Search for the cell housing the specified text and yield its (x, y) center coordinate. 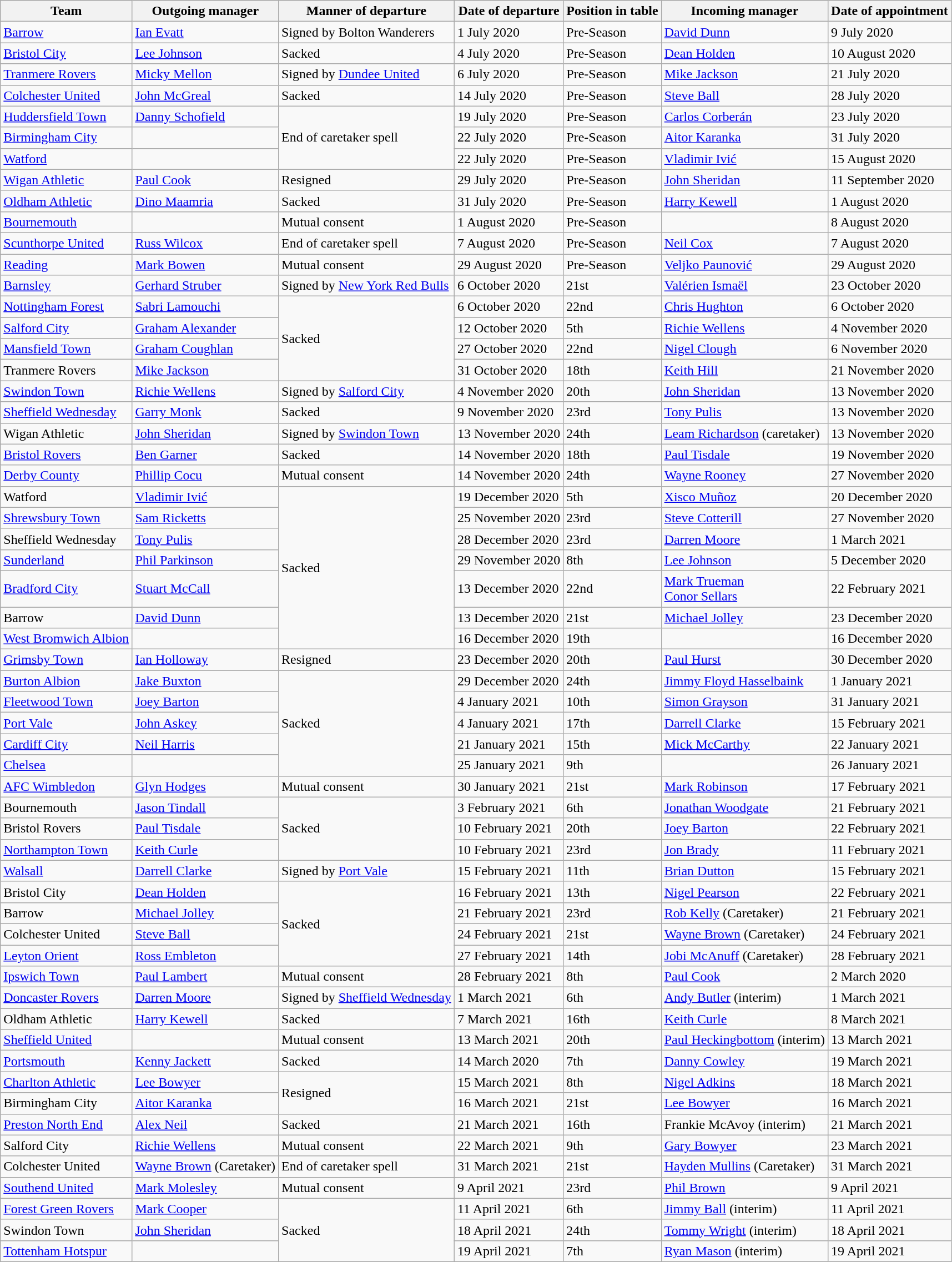
Scunthorpe United (67, 243)
Jon Brady (744, 850)
Paul Heckingbottom (interim) (744, 1040)
Leam Richardson (caretaker) (744, 433)
17 February 2021 (890, 786)
Danny Cowley (744, 1061)
30 January 2021 (508, 786)
Veljko Paunović (744, 265)
Team (67, 11)
Hayden Mullins (Caretaker) (744, 1167)
Graham Coughlan (205, 349)
15 August 2020 (890, 159)
Mick McCarthy (744, 744)
8 March 2021 (890, 1019)
15 March 2021 (508, 1082)
15th (612, 744)
29 December 2020 (508, 681)
Burton Albion (67, 681)
18 March 2021 (890, 1082)
Signed by Port Vale (366, 871)
23 July 2020 (890, 117)
Valérien Ismaël (744, 286)
Northampton Town (67, 850)
Preston North End (67, 1124)
Portsmouth (67, 1061)
Gary Bowyer (744, 1145)
10 August 2020 (890, 53)
19th (612, 639)
19 November 2020 (890, 455)
27 February 2021 (508, 955)
Charlton Athletic (67, 1082)
Kenny Jackett (205, 1061)
13th (612, 892)
Grimsby Town (67, 660)
19 July 2020 (508, 117)
Mark Trueman Conor Sellars (744, 588)
Huddersfield Town (67, 117)
Dino Maamria (205, 201)
16 February 2021 (508, 892)
11 September 2020 (890, 180)
Simon Grayson (744, 702)
6 November 2020 (890, 349)
Chelsea (67, 765)
Signed by Dundee United (366, 74)
Russ Wilcox (205, 243)
Nigel Adkins (744, 1082)
21 November 2020 (890, 370)
Signed by Salford City (366, 391)
Ian Evatt (205, 32)
11 February 2021 (890, 850)
Alex Neil (205, 1124)
3 February 2021 (508, 807)
Ryan Mason (interim) (744, 1251)
27 October 2020 (508, 349)
John Askey (205, 723)
Date of departure (508, 11)
4 July 2020 (508, 53)
7 March 2021 (508, 1019)
9 July 2020 (890, 32)
Leyton Orient (67, 955)
9 November 2020 (508, 412)
5 December 2020 (890, 560)
Danny Schofield (205, 117)
14 July 2020 (508, 95)
Wayne Rooney (744, 476)
Garry Monk (205, 412)
1 January 2021 (890, 681)
Nigel Pearson (744, 892)
Barnsley (67, 286)
Nottingham Forest (67, 307)
Phil Parkinson (205, 560)
Chris Hughton (744, 307)
Sunderland (67, 560)
20 December 2020 (890, 497)
West Bromwich Albion (67, 639)
Glyn Hodges (205, 786)
Steve Cotterill (744, 518)
Neil Cox (744, 243)
26 January 2021 (890, 765)
Phil Brown (744, 1188)
Mark Robinson (744, 786)
Neil Harris (205, 744)
23 October 2020 (890, 286)
AFC Wimbledon (67, 786)
Signed by New York Red Bulls (366, 286)
Bradford City (67, 588)
Sabri Lamouchi (205, 307)
Brian Dutton (744, 871)
21 January 2021 (508, 744)
Phillip Cocu (205, 476)
Signed by Bolton Wanderers (366, 32)
12 October 2020 (508, 328)
Doncaster Rovers (67, 998)
Stuart McCall (205, 588)
29 November 2020 (508, 560)
Outgoing manager (205, 11)
Jobi McAnuff (Caretaker) (744, 955)
8 August 2020 (890, 222)
17th (612, 723)
Mark Bowen (205, 265)
Incoming manager (744, 11)
28 December 2020 (508, 539)
Carlos Corberán (744, 117)
Micky Mellon (205, 74)
Nigel Clough (744, 349)
Tottenham Hotspur (67, 1251)
21 July 2020 (890, 74)
Jimmy Floyd Hasselbaink (744, 681)
Forest Green Rovers (67, 1209)
22 January 2021 (890, 744)
25 January 2021 (508, 765)
John McGreal (205, 95)
Walsall (67, 871)
10th (612, 702)
Andy Butler (interim) (744, 998)
Ipswich Town (67, 977)
29 July 2020 (508, 180)
Cardiff City (67, 744)
Position in table (612, 11)
Signed by Swindon Town (366, 433)
22 March 2021 (508, 1145)
Keith Hill (744, 370)
Port Vale (67, 723)
Fleetwood Town (67, 702)
Mark Cooper (205, 1209)
11th (612, 871)
Ian Holloway (205, 660)
Date of appointment (890, 11)
Paul Lambert (205, 977)
Graham Alexander (205, 328)
19 December 2020 (508, 497)
31 January 2021 (890, 702)
Jimmy Ball (interim) (744, 1209)
2 March 2020 (890, 977)
28 July 2020 (890, 95)
Reading (67, 265)
Manner of departure (366, 11)
14th (612, 955)
Tommy Wright (interim) (744, 1230)
Xisco Muñoz (744, 497)
23 March 2021 (890, 1145)
Paul Hurst (744, 660)
1 July 2020 (508, 32)
Jake Buxton (205, 681)
Gerhard Struber (205, 286)
Sheffield United (67, 1040)
Ben Garner (205, 455)
Sam Ricketts (205, 518)
19 March 2021 (890, 1061)
31 October 2020 (508, 370)
Southend United (67, 1188)
Mansfield Town (67, 349)
Jason Tindall (205, 807)
Frankie McAvoy (interim) (744, 1124)
Ross Embleton (205, 955)
Shrewsbury Town (67, 518)
30 December 2020 (890, 660)
6 July 2020 (508, 74)
14 March 2020 (508, 1061)
Jonathan Woodgate (744, 807)
25 November 2020 (508, 518)
Signed by Sheffield Wednesday (366, 998)
Derby County (67, 476)
Rob Kelly (Caretaker) (744, 913)
Mark Molesley (205, 1188)
